Provide the [X, Y] coordinate of the cell's center where the given text is located.  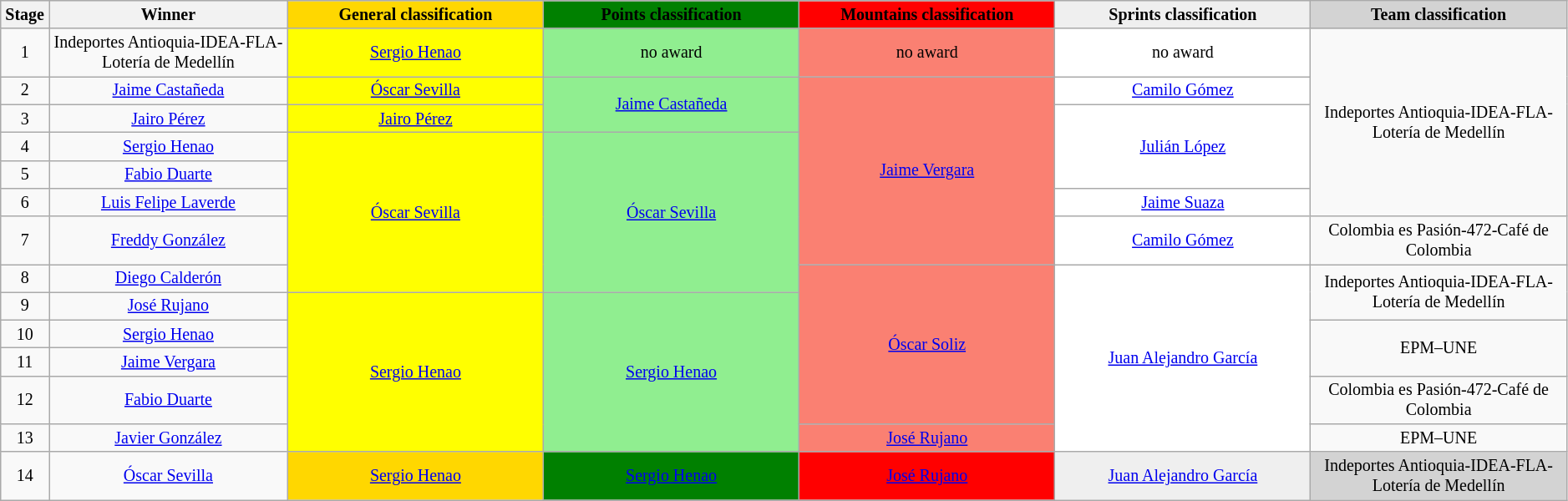
Javier González [169, 438]
7 [25, 240]
10 [25, 334]
Team classification [1439, 15]
Óscar Soliz [927, 344]
Points classification [671, 15]
General classification [415, 15]
3 [25, 119]
Diego Calderón [169, 279]
Mountains classification [927, 15]
8 [25, 279]
14 [25, 476]
Jaime Suaza [1183, 202]
Julián López [1183, 146]
13 [25, 438]
2 [25, 90]
12 [25, 401]
Freddy González [169, 240]
1 [25, 53]
6 [25, 202]
Sprints classification [1183, 15]
9 [25, 306]
Stage [25, 15]
4 [25, 147]
Luis Felipe Laverde [169, 202]
11 [25, 362]
Winner [169, 15]
5 [25, 174]
